Locate the cell with the specified text and output its (X, Y) center coordinate. 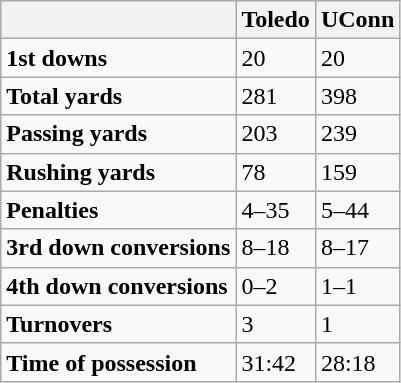
159 (357, 172)
203 (276, 134)
Rushing yards (118, 172)
UConn (357, 20)
239 (357, 134)
Total yards (118, 96)
1st downs (118, 58)
3 (276, 324)
Toledo (276, 20)
Penalties (118, 210)
31:42 (276, 362)
4–35 (276, 210)
0–2 (276, 286)
5–44 (357, 210)
1–1 (357, 286)
8–17 (357, 248)
3rd down conversions (118, 248)
1 (357, 324)
281 (276, 96)
Turnovers (118, 324)
Time of possession (118, 362)
398 (357, 96)
4th down conversions (118, 286)
28:18 (357, 362)
78 (276, 172)
8–18 (276, 248)
Passing yards (118, 134)
